Return (X, Y) of the center of cell containing provided text 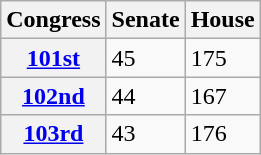
House (222, 20)
103rd (54, 134)
175 (222, 58)
45 (146, 58)
Senate (146, 20)
43 (146, 134)
102nd (54, 96)
44 (146, 96)
101st (54, 58)
176 (222, 134)
Congress (54, 20)
167 (222, 96)
